Capture the cell that displays the provided text and extract its (x, y) central coordinate. 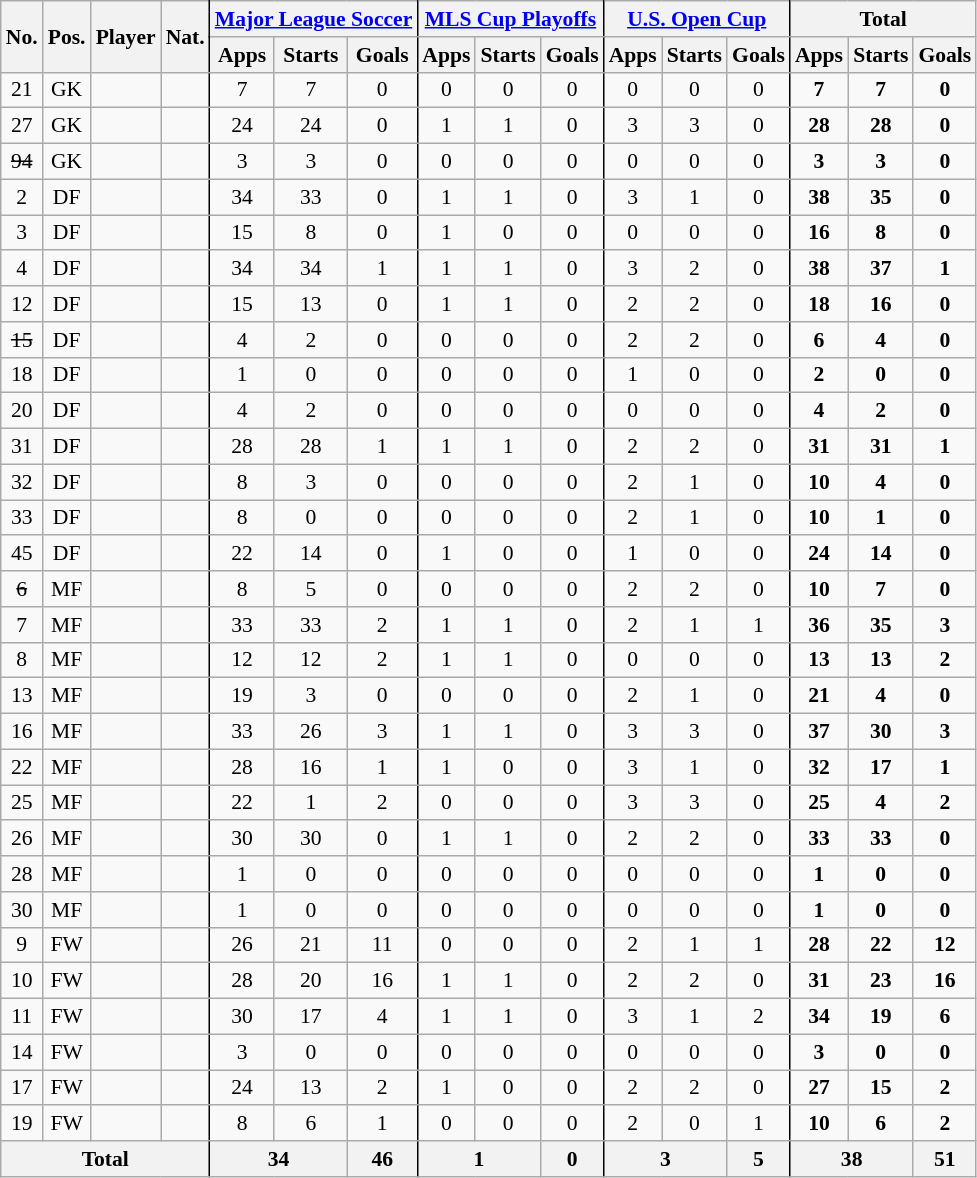
U.S. Open Cup (697, 19)
45 (22, 554)
Nat. (186, 36)
36 (819, 625)
Major League Soccer (314, 19)
Player (126, 36)
9 (22, 945)
51 (944, 1159)
94 (22, 162)
23 (880, 981)
Pos. (67, 36)
MLS Cup Playoffs (510, 19)
46 (382, 1159)
No. (22, 36)
